From the cell containing the given text, extract its center point as [X, Y] coordinate. 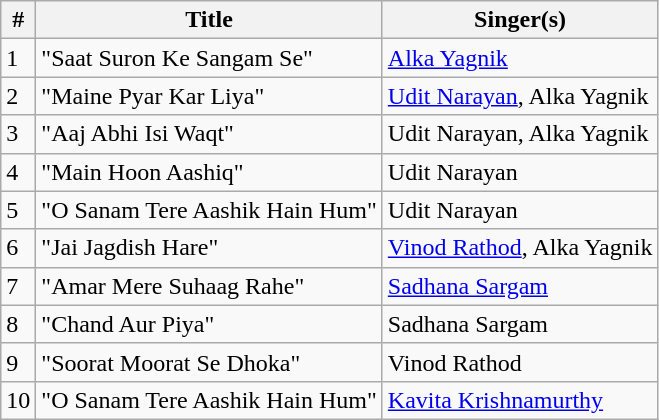
# [18, 20]
7 [18, 286]
"Aaj Abhi Isi Waqt" [209, 134]
Vinod Rathod, Alka Yagnik [520, 248]
2 [18, 96]
"Main Hoon Aashiq" [209, 172]
"Maine Pyar Kar Liya" [209, 96]
Vinod Rathod [520, 362]
3 [18, 134]
Title [209, 20]
"Chand Aur Piya" [209, 324]
6 [18, 248]
9 [18, 362]
"Jai Jagdish Hare" [209, 248]
5 [18, 210]
8 [18, 324]
Singer(s) [520, 20]
Kavita Krishnamurthy [520, 400]
10 [18, 400]
4 [18, 172]
"Amar Mere Suhaag Rahe" [209, 286]
1 [18, 58]
"Soorat Moorat Se Dhoka" [209, 362]
Alka Yagnik [520, 58]
"Saat Suron Ke Sangam Se" [209, 58]
